Find where the given text appears and provide that cell's center as [X, Y] coordinate. 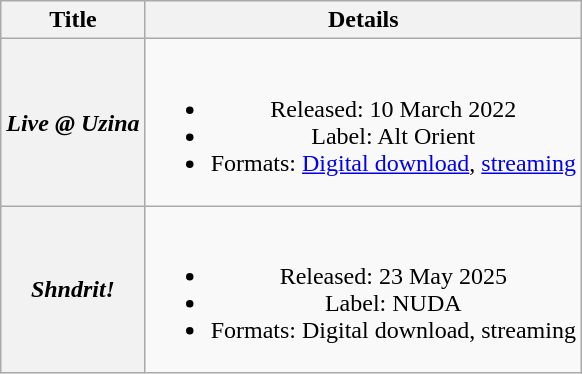
Shndrit! [73, 290]
Released: 10 March 2022Label: Alt OrientFormats: Digital download, streaming [363, 122]
Details [363, 20]
Released: 23 May 2025Label: NUDAFormats: Digital download, streaming [363, 290]
Live @ Uzina [73, 122]
Title [73, 20]
